Detect which cell encompasses the target text, then output its (x, y) center coordinate. 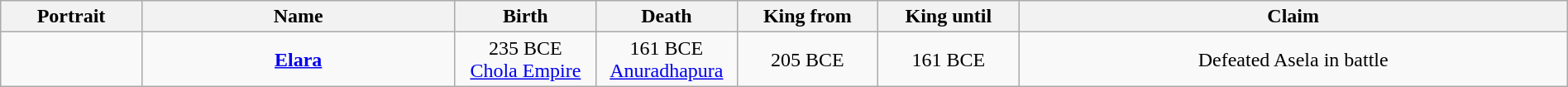
161 BCE (949, 60)
Portrait (71, 17)
Claim (1293, 17)
Elara (298, 60)
King from (807, 17)
235 BCEChola Empire (525, 60)
Name (298, 17)
Defeated Asela in battle (1293, 60)
Birth (525, 17)
205 BCE (807, 60)
161 BCEAnuradhapura (667, 60)
Death (667, 17)
King until (949, 17)
